Extract the [X, Y] coordinate from the center of the cell holding the provided text.  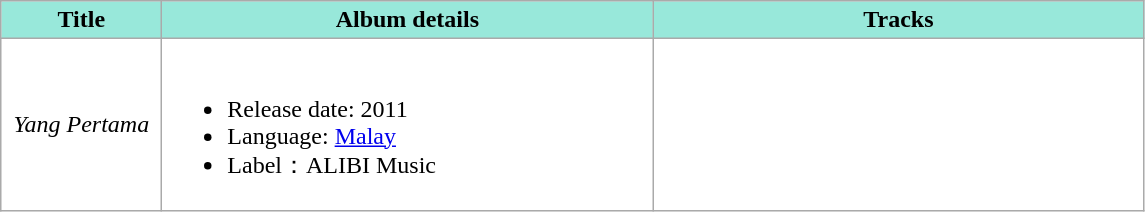
Tracks [898, 20]
Yang Pertama [82, 125]
Release date: 2011Language: MalayLabel：ALIBI Music [408, 125]
Title [82, 20]
Album details [408, 20]
